Provide the [X, Y] coordinate of the cell's center where the given text is located.  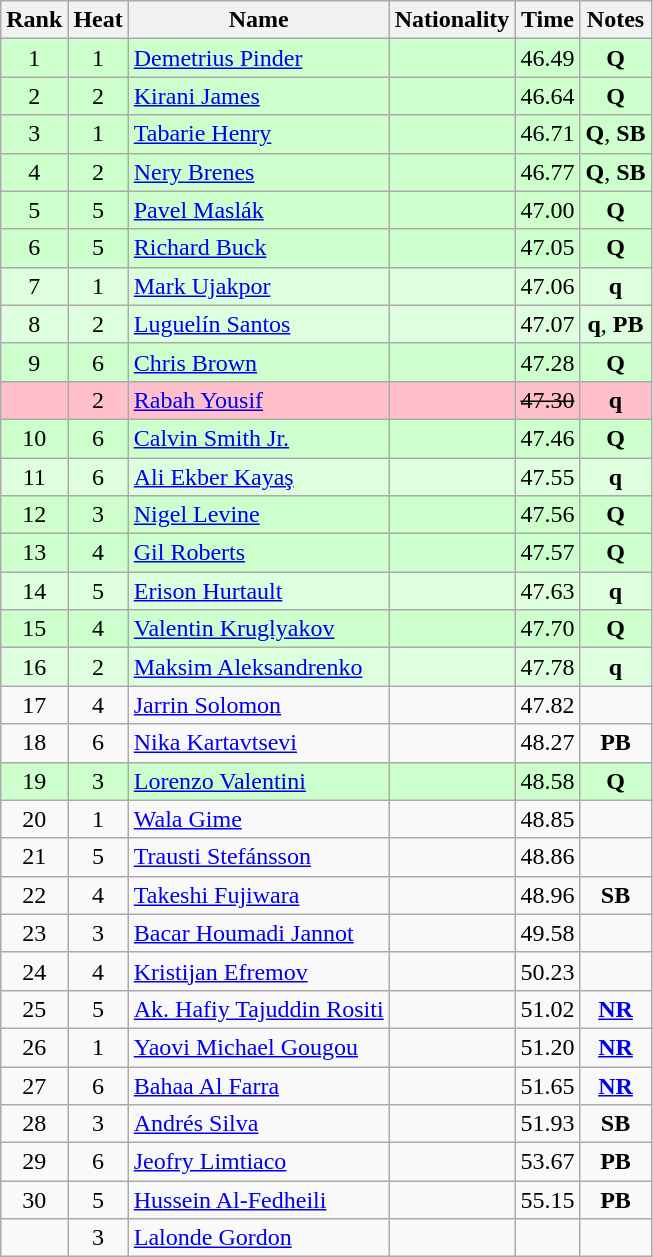
48.27 [548, 743]
Kirani James [258, 96]
29 [34, 1162]
Jarrin Solomon [258, 705]
Lalonde Gordon [258, 1238]
47.28 [548, 362]
Yaovi Michael Gougou [258, 1047]
25 [34, 1009]
30 [34, 1200]
7 [34, 286]
9 [34, 362]
12 [34, 515]
q, PB [616, 324]
Time [548, 20]
47.70 [548, 629]
46.71 [548, 134]
Rabah Yousif [258, 400]
51.65 [548, 1085]
Maksim Aleksandrenko [258, 667]
Valentin Kruglyakov [258, 629]
Nika Kartavtsevi [258, 743]
Andrés Silva [258, 1124]
Notes [616, 20]
Ali Ekber Kayaş [258, 477]
49.58 [548, 933]
47.06 [548, 286]
Wala Gime [258, 819]
Nigel Levine [258, 515]
47.82 [548, 705]
51.93 [548, 1124]
Chris Brown [258, 362]
48.86 [548, 857]
11 [34, 477]
Pavel Maslák [258, 210]
Hussein Al-Fedheili [258, 1200]
Demetrius Pinder [258, 58]
47.55 [548, 477]
47.57 [548, 553]
Kristijan Efremov [258, 971]
Erison Hurtault [258, 591]
26 [34, 1047]
Mark Ujakpor [258, 286]
47.30 [548, 400]
Tabarie Henry [258, 134]
27 [34, 1085]
Takeshi Fujiwara [258, 895]
51.02 [548, 1009]
Heat [98, 20]
21 [34, 857]
47.63 [548, 591]
23 [34, 933]
Trausti Stefánsson [258, 857]
47.78 [548, 667]
48.96 [548, 895]
Richard Buck [258, 248]
Luguelín Santos [258, 324]
46.64 [548, 96]
47.07 [548, 324]
16 [34, 667]
28 [34, 1124]
14 [34, 591]
Lorenzo Valentini [258, 781]
47.05 [548, 248]
53.67 [548, 1162]
Jeofry Limtiaco [258, 1162]
22 [34, 895]
18 [34, 743]
48.85 [548, 819]
Bahaa Al Farra [258, 1085]
Name [258, 20]
46.77 [548, 172]
24 [34, 971]
48.58 [548, 781]
55.15 [548, 1200]
Bacar Houmadi Jannot [258, 933]
47.56 [548, 515]
20 [34, 819]
47.00 [548, 210]
19 [34, 781]
Nery Brenes [258, 172]
8 [34, 324]
51.20 [548, 1047]
47.46 [548, 438]
15 [34, 629]
Calvin Smith Jr. [258, 438]
Gil Roberts [258, 553]
Nationality [452, 20]
10 [34, 438]
Rank [34, 20]
13 [34, 553]
46.49 [548, 58]
50.23 [548, 971]
17 [34, 705]
Ak. Hafiy Tajuddin Rositi [258, 1009]
